For the text-containing cell, return its midpoint in [X, Y] coordinate format. 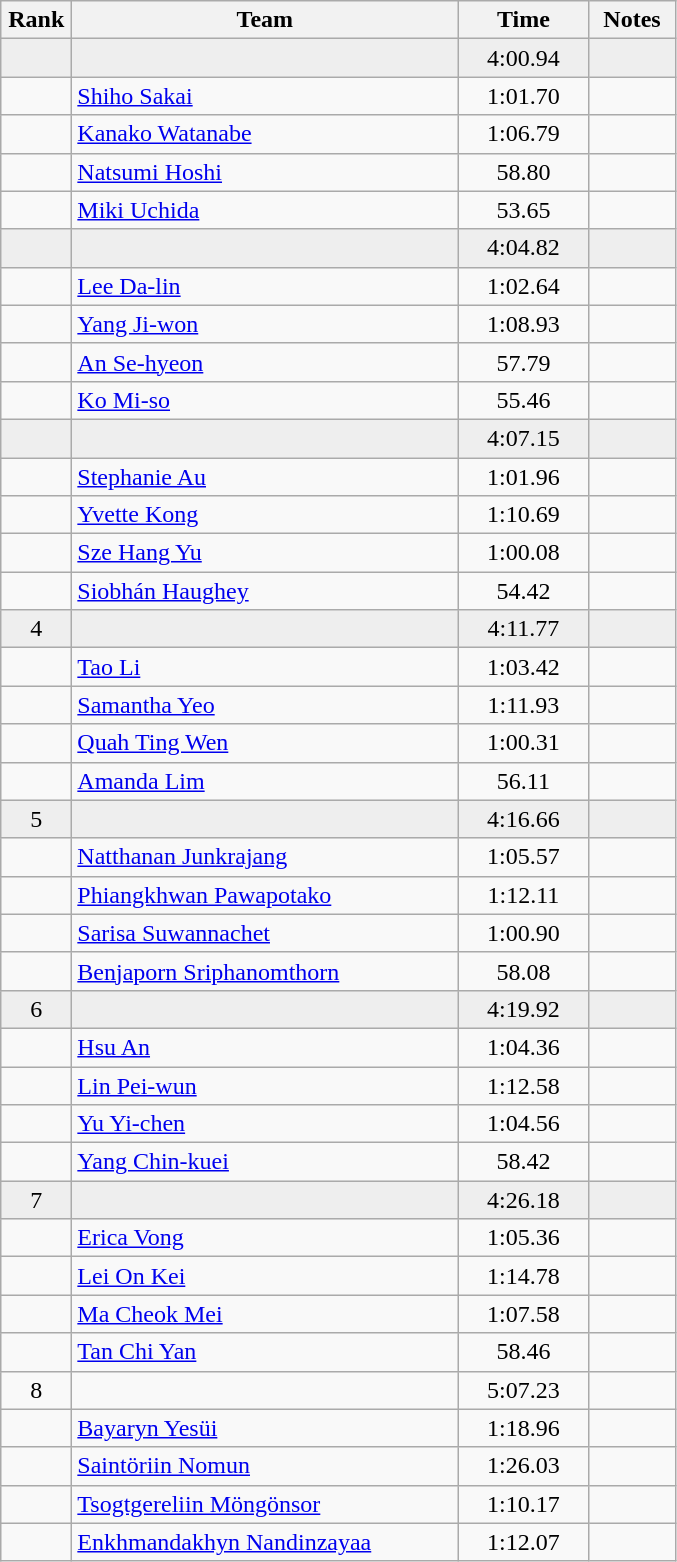
Natthanan Junkrajang [265, 857]
Lin Pei-wun [265, 1085]
1:03.42 [524, 667]
Natsumi Hoshi [265, 172]
Lee Da-lin [265, 286]
55.46 [524, 400]
1:02.64 [524, 286]
1:10.69 [524, 515]
53.65 [524, 210]
1:07.58 [524, 1314]
4:07.15 [524, 438]
1:11.93 [524, 705]
Siobhán Haughey [265, 591]
1:12.58 [524, 1085]
Bayaryn Yesüi [265, 1428]
Yang Chin-kuei [265, 1162]
56.11 [524, 781]
Tan Chi Yan [265, 1352]
Time [524, 20]
Amanda Lim [265, 781]
Tsogtgereliin Möngönsor [265, 1504]
4:16.66 [524, 819]
Benjaporn Sriphanomthorn [265, 971]
Kanako Watanabe [265, 134]
Yang Ji-won [265, 324]
Saintöriin Nomun [265, 1466]
57.79 [524, 362]
An Se-hyeon [265, 362]
Lei On Kei [265, 1276]
Erica Vong [265, 1238]
1:10.17 [524, 1504]
58.08 [524, 971]
Shiho Sakai [265, 96]
5:07.23 [524, 1390]
4 [36, 629]
Phiangkhwan Pawapotako [265, 895]
1:04.36 [524, 1047]
1:00.08 [524, 553]
7 [36, 1200]
6 [36, 1009]
Hsu An [265, 1047]
1:08.93 [524, 324]
1:12.07 [524, 1542]
Quah Ting Wen [265, 743]
4:00.94 [524, 58]
1:05.57 [524, 857]
58.80 [524, 172]
1:01.96 [524, 477]
Tao Li [265, 667]
Miki Uchida [265, 210]
Stephanie Au [265, 477]
Yu Yi-chen [265, 1124]
1:05.36 [524, 1238]
Sarisa Suwannachet [265, 933]
8 [36, 1390]
1:04.56 [524, 1124]
5 [36, 819]
Ma Cheok Mei [265, 1314]
Ko Mi-so [265, 400]
4:26.18 [524, 1200]
4:04.82 [524, 248]
Sze Hang Yu [265, 553]
58.42 [524, 1162]
1:14.78 [524, 1276]
1:01.70 [524, 96]
58.46 [524, 1352]
1:26.03 [524, 1466]
4:19.92 [524, 1009]
54.42 [524, 591]
Yvette Kong [265, 515]
1:00.31 [524, 743]
Samantha Yeo [265, 705]
4:11.77 [524, 629]
Team [265, 20]
1:06.79 [524, 134]
Rank [36, 20]
Notes [632, 20]
1:00.90 [524, 933]
1:12.11 [524, 895]
1:18.96 [524, 1428]
Enkhmandakhyn Nandinzayaa [265, 1542]
